For the text-containing cell, return its midpoint in (x, y) coordinate format. 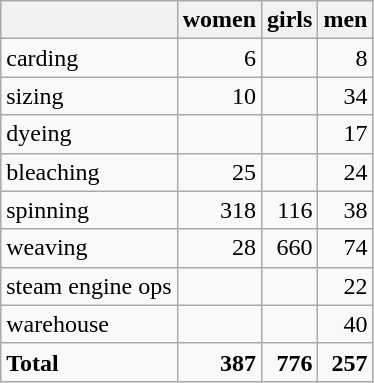
28 (219, 248)
74 (346, 248)
257 (346, 362)
men (346, 20)
women (219, 20)
38 (346, 210)
6 (219, 58)
bleaching (89, 172)
weaving (89, 248)
34 (346, 96)
8 (346, 58)
Total (89, 362)
spinning (89, 210)
dyeing (89, 134)
776 (290, 362)
10 (219, 96)
steam engine ops (89, 286)
sizing (89, 96)
387 (219, 362)
17 (346, 134)
girls (290, 20)
116 (290, 210)
318 (219, 210)
25 (219, 172)
22 (346, 286)
carding (89, 58)
warehouse (89, 324)
660 (290, 248)
24 (346, 172)
40 (346, 324)
